Find where the given text appears and provide that cell's center as (x, y) coordinate. 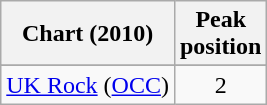
2 (220, 85)
UK Rock (OCC) (88, 85)
Chart (2010) (88, 34)
Peakposition (220, 34)
